Find where the given text appears and provide that cell's center as [x, y] coordinate. 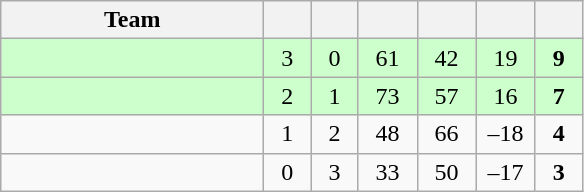
42 [446, 58]
Team [132, 20]
50 [446, 172]
33 [388, 172]
7 [558, 96]
16 [506, 96]
19 [506, 58]
73 [388, 96]
66 [446, 134]
57 [446, 96]
48 [388, 134]
61 [388, 58]
–17 [506, 172]
–18 [506, 134]
4 [558, 134]
9 [558, 58]
